From the cell containing the given text, extract its center point as (X, Y) coordinate. 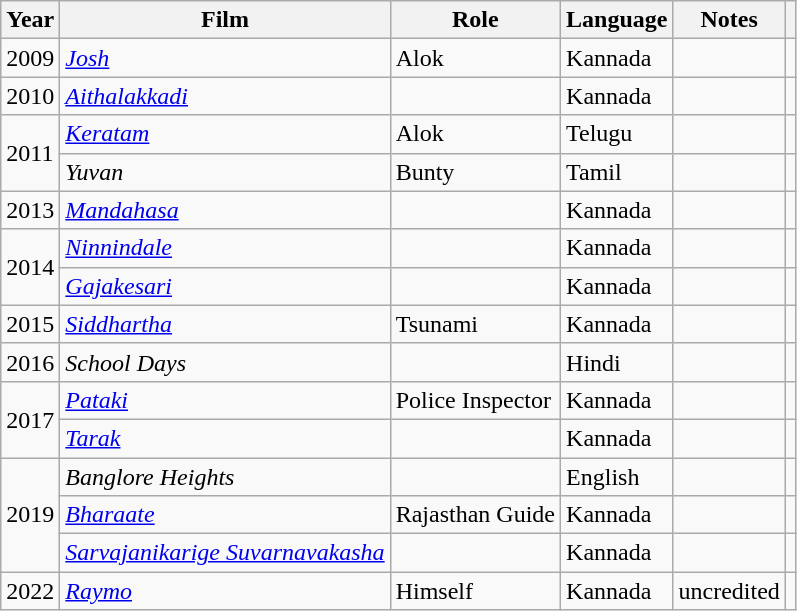
2017 (30, 419)
Yuvan (225, 172)
Gajakesari (225, 286)
Bharaate (225, 515)
Raymo (225, 591)
Siddhartha (225, 324)
2019 (30, 515)
2022 (30, 591)
Language (617, 20)
Role (475, 20)
Banglore Heights (225, 477)
English (617, 477)
Film (225, 20)
Tarak (225, 438)
2010 (30, 96)
Ninnindale (225, 248)
2013 (30, 210)
2014 (30, 267)
Himself (475, 591)
Bunty (475, 172)
Josh (225, 58)
Sarvajanikarige Suvarnavakasha (225, 553)
Mandahasa (225, 210)
uncredited (729, 591)
Notes (729, 20)
Year (30, 20)
Hindi (617, 362)
Keratam (225, 134)
Pataki (225, 400)
2009 (30, 58)
School Days (225, 362)
2011 (30, 153)
Police Inspector (475, 400)
Aithalakkadi (225, 96)
Tsunami (475, 324)
2016 (30, 362)
2015 (30, 324)
Rajasthan Guide (475, 515)
Tamil (617, 172)
Telugu (617, 134)
